Extract the (X, Y) coordinate from the center of the cell holding the provided text.  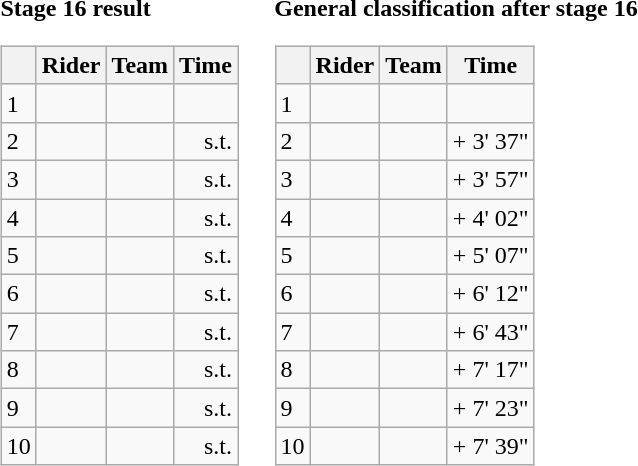
+ 7' 23" (490, 408)
+ 7' 39" (490, 446)
+ 6' 12" (490, 294)
+ 3' 57" (490, 179)
+ 7' 17" (490, 370)
+ 3' 37" (490, 141)
+ 4' 02" (490, 217)
+ 5' 07" (490, 256)
+ 6' 43" (490, 332)
